Identify which cell holds the provided text, then report its (X, Y) central coordinate. 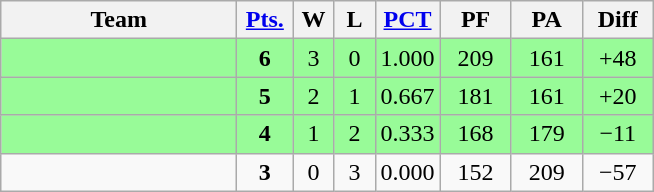
6 (265, 58)
179 (546, 134)
181 (476, 96)
0.000 (408, 172)
1.000 (408, 58)
W (314, 20)
Diff (618, 20)
168 (476, 134)
Pts. (265, 20)
4 (265, 134)
L (354, 20)
+20 (618, 96)
PF (476, 20)
+48 (618, 58)
−11 (618, 134)
PA (546, 20)
Team (119, 20)
−57 (618, 172)
0.333 (408, 134)
PCT (408, 20)
5 (265, 96)
152 (476, 172)
0.667 (408, 96)
